Locate the cell with the specified text and output its (x, y) center coordinate. 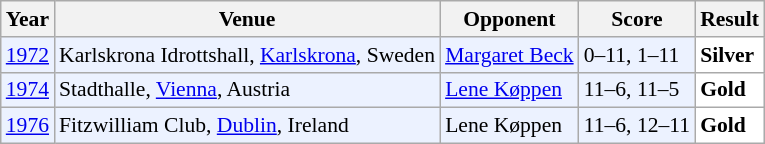
Fitzwilliam Club, Dublin, Ireland (247, 126)
Silver (730, 55)
Venue (247, 19)
Karlskrona Idrottshall, Karlskrona, Sweden (247, 55)
11–6, 12–11 (637, 126)
1974 (28, 90)
11–6, 11–5 (637, 90)
0–11, 1–11 (637, 55)
Result (730, 19)
Margaret Beck (510, 55)
Score (637, 19)
1976 (28, 126)
Opponent (510, 19)
1972 (28, 55)
Year (28, 19)
Stadthalle, Vienna, Austria (247, 90)
